Determine the [x, y] coordinate at the center of the cell enclosing the given text.  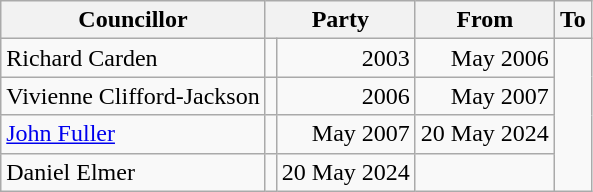
Vivienne Clifford-Jackson [133, 96]
2003 [346, 58]
From [484, 20]
Daniel Elmer [133, 172]
John Fuller [133, 134]
2006 [346, 96]
To [572, 20]
Councillor [133, 20]
May 2006 [484, 58]
Party [340, 20]
Richard Carden [133, 58]
